Return the (x, y) coordinate for the center point of the cell that contains the specified text.  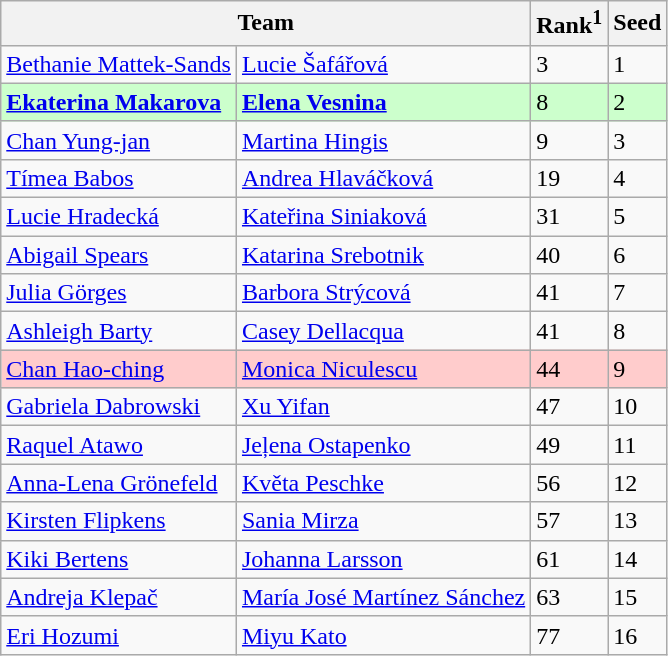
Xu Yifan (383, 407)
11 (638, 445)
Ekaterina Makarova (119, 102)
4 (638, 178)
44 (570, 369)
Rank1 (570, 24)
Barbora Strýcová (383, 293)
Tímea Babos (119, 178)
63 (570, 597)
Bethanie Mattek-Sands (119, 64)
Seed (638, 24)
Julia Görges (119, 293)
Miyu Kato (383, 635)
57 (570, 521)
Eri Hozumi (119, 635)
19 (570, 178)
Lucie Hradecká (119, 217)
16 (638, 635)
31 (570, 217)
6 (638, 255)
Lucie Šafářová (383, 64)
Raquel Atawo (119, 445)
Martina Hingis (383, 140)
Sania Mirza (383, 521)
56 (570, 483)
Elena Vesnina (383, 102)
Casey Dellacqua (383, 331)
María José Martínez Sánchez (383, 597)
Johanna Larsson (383, 559)
Chan Hao-ching (119, 369)
47 (570, 407)
77 (570, 635)
13 (638, 521)
12 (638, 483)
Andrea Hlaváčková (383, 178)
Anna-Lena Grönefeld (119, 483)
Katarina Srebotnik (383, 255)
61 (570, 559)
Kiki Bertens (119, 559)
40 (570, 255)
10 (638, 407)
7 (638, 293)
Květa Peschke (383, 483)
15 (638, 597)
Abigail Spears (119, 255)
Team (266, 24)
Ashleigh Barty (119, 331)
Jeļena Ostapenko (383, 445)
14 (638, 559)
Gabriela Dabrowski (119, 407)
Kirsten Flipkens (119, 521)
1 (638, 64)
Andreja Klepač (119, 597)
2 (638, 102)
Kateřina Siniaková (383, 217)
49 (570, 445)
Chan Yung-jan (119, 140)
Monica Niculescu (383, 369)
5 (638, 217)
